Return the [x, y] coordinate for the center point of the cell that contains the specified text.  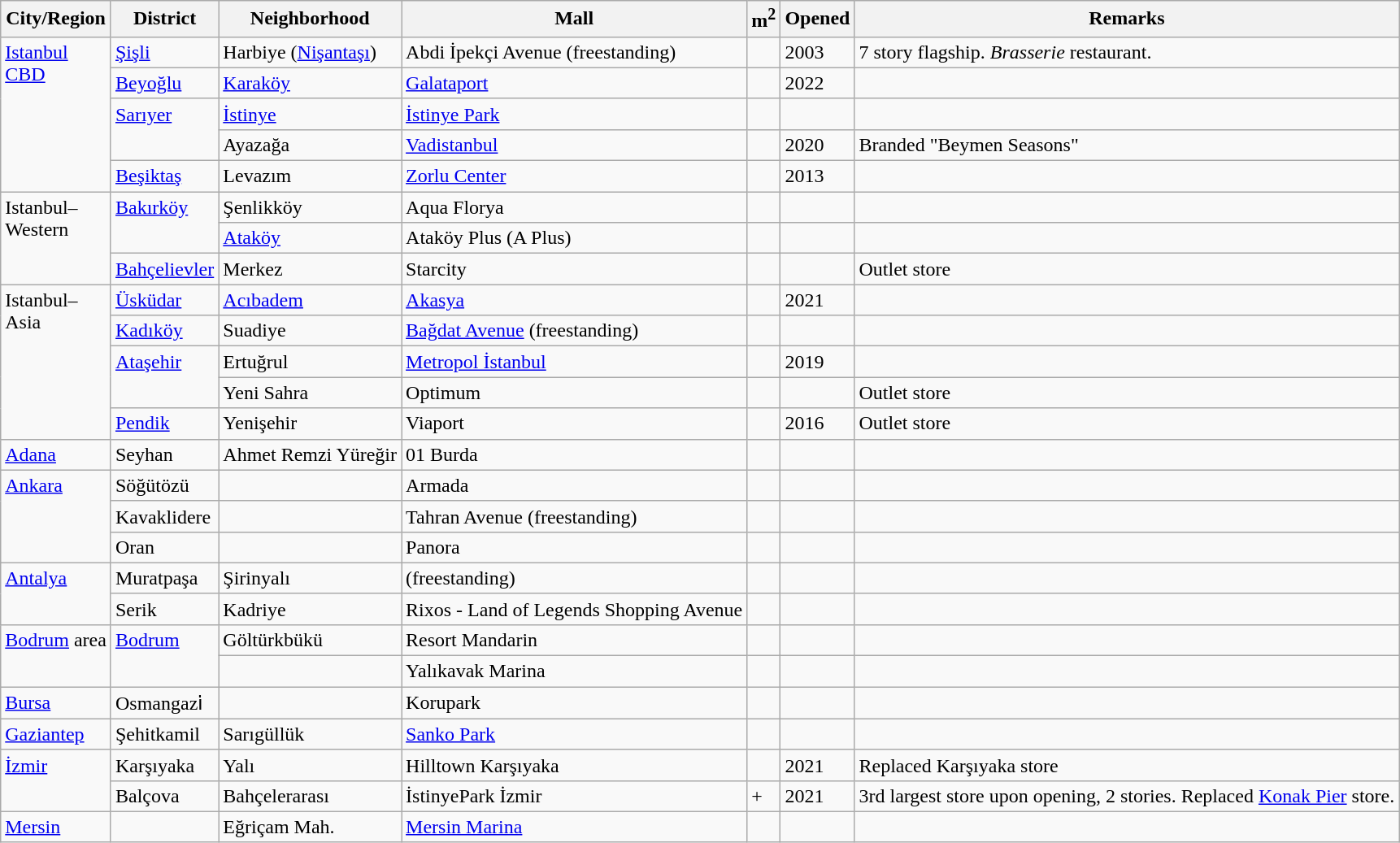
İstinye Park [574, 114]
Metropol İstanbul [574, 362]
Yalı [311, 765]
Karşıyaka [164, 765]
Söğütözü [164, 485]
Sarıgüllük [311, 734]
Şenlikköy [311, 207]
Istanbul–Asia [56, 362]
2022 [818, 83]
Kadıköy [164, 331]
Armada [574, 485]
Merkez [311, 269]
(freestanding) [574, 578]
Ankara [56, 516]
Şirinyalı [311, 578]
Viaport [574, 424]
Sanko Park [574, 734]
IstanbulCBD [56, 114]
Harbiye (Nişantaşı) [311, 52]
Pendik [164, 424]
2019 [818, 362]
Ayazağa [311, 145]
2013 [818, 176]
Starcity [574, 269]
Levazım [311, 176]
Karaköy [311, 83]
Balçova [164, 796]
City/Region [56, 20]
01 Burda [574, 454]
Opened [818, 20]
Seyhan [164, 454]
Suadiye [311, 331]
Kadriye [311, 609]
7 story flagship. Brasserie restaurant. [1127, 52]
İstinyePark İzmir [574, 796]
Ataşehir [164, 377]
Zorlu Center [574, 176]
Mersin Marina [574, 827]
Serik [164, 609]
Beşiktaş [164, 176]
Muratpaşa [164, 578]
2003 [818, 52]
Bursa [56, 703]
Yenişehir [311, 424]
Adana [56, 454]
Gaziantep [56, 734]
Branded "Beymen Seasons" [1127, 145]
Galataport [574, 83]
Korupark [574, 703]
Remarks [1127, 20]
Sarıyer [164, 129]
Antalya [56, 593]
Rixos - Land of Legends Shopping Avenue [574, 609]
Resort Mandarin [574, 640]
Beyoğlu [164, 83]
2020 [818, 145]
Göltürkbükü [311, 640]
Bodrum area [56, 655]
Bodrum [164, 655]
Panora [574, 547]
Replaced Karşıyaka store [1127, 765]
Eğriçam Mah. [311, 827]
Üsküdar [164, 300]
Ataköy Plus (A Plus) [574, 238]
+ [764, 796]
Ataköy [311, 238]
Aqua Florya [574, 207]
Şişli [164, 52]
Acıbadem [311, 300]
Yalıkavak Marina [574, 671]
Oran [164, 547]
2016 [818, 424]
İzmir [56, 780]
Mall [574, 20]
Yeni Sahra [311, 393]
Tahran Avenue (freestanding) [574, 516]
Bahçelievler [164, 269]
Kavaklidere [164, 516]
Mersin [56, 827]
District [164, 20]
Bakırköy [164, 223]
Ahmet Remzi Yüreğir [311, 454]
Ertuğrul [311, 362]
Abdi İpekçi Avenue (freestanding) [574, 52]
Osmangazi̇ [164, 703]
Neighborhood [311, 20]
Akasya [574, 300]
Hilltown Karşıyaka [574, 765]
Şehitkamil [164, 734]
3rd largest store upon opening, 2 stories. Replaced Konak Pier store. [1127, 796]
Bağdat Avenue (freestanding) [574, 331]
Bahçelerarası [311, 796]
m2 [764, 20]
Vadistanbul [574, 145]
Istanbul–Western [56, 238]
İstinye [311, 114]
Optimum [574, 393]
